Extract the (x, y) coordinate from the center of the cell holding the provided text.  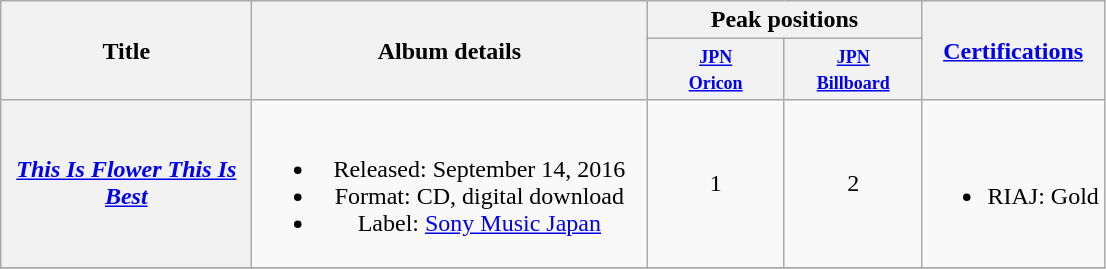
1 (716, 184)
JPNOricon (716, 70)
Peak positions (784, 20)
Released: September 14, 2016Format: CD, digital downloadLabel: Sony Music Japan (450, 184)
2 (853, 184)
Title (126, 50)
RIAJ: Gold (1013, 184)
JPNBillboard (853, 70)
Album details (450, 50)
Certifications (1013, 50)
This Is Flower This Is Best (126, 184)
